Return the (x, y) coordinate for the center point of the cell that contains the specified text.  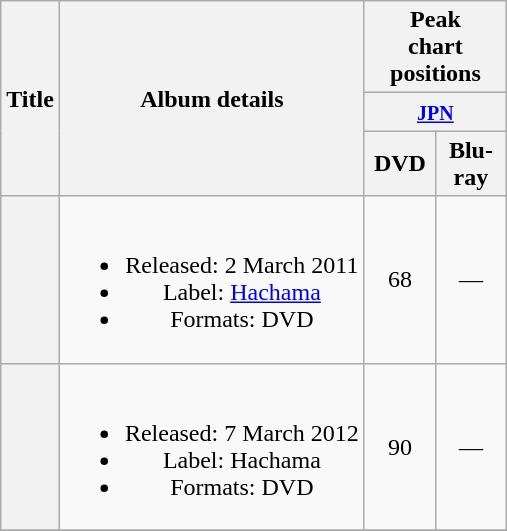
Released: 2 March 2011Label: HachamaFormats: DVD (212, 280)
JPN (435, 112)
Title (30, 98)
68 (400, 280)
Peak chart positions (435, 47)
DVD (400, 164)
Blu-ray (470, 164)
90 (400, 446)
Released: 7 March 2012Label: HachamaFormats: DVD (212, 446)
Album details (212, 98)
